Provide the [x, y] coordinate of the cell's center where the given text is located.  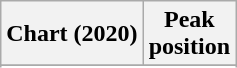
Peakposition [189, 34]
Chart (2020) [72, 34]
